Search for the cell housing the specified text and yield its (x, y) center coordinate. 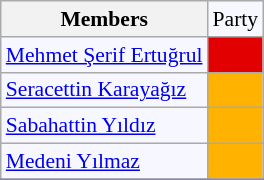
Party (236, 19)
Seracettin Karayağız (104, 90)
Medeni Yılmaz (104, 162)
Mehmet Şerif Ertuğrul (104, 55)
Members (104, 19)
Sabahattin Yıldız (104, 126)
